Capture the cell that displays the provided text and extract its (X, Y) central coordinate. 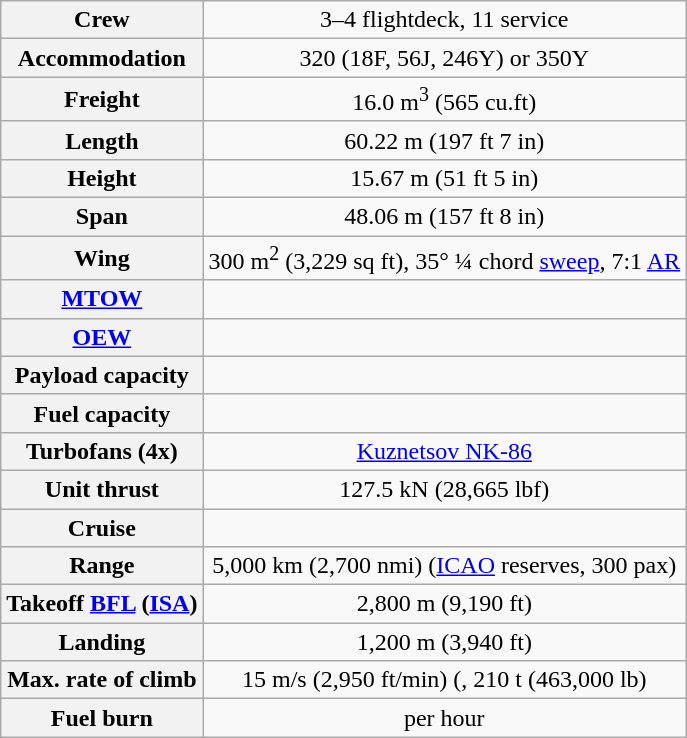
Cruise (102, 528)
Crew (102, 20)
Freight (102, 100)
Fuel capacity (102, 413)
3–4 flightdeck, 11 service (444, 20)
16.0 m3 (565 cu.ft) (444, 100)
Fuel burn (102, 718)
MTOW (102, 299)
300 m2 (3,229 sq ft), 35° ¼ chord sweep, 7:1 AR (444, 258)
Accommodation (102, 58)
Turbofans (4x) (102, 451)
Height (102, 178)
5,000 km (2,700 nmi) (ICAO reserves, 300 pax) (444, 566)
Landing (102, 642)
Wing (102, 258)
60.22 m (197 ft 7 in) (444, 140)
Range (102, 566)
Span (102, 217)
Max. rate of climb (102, 680)
127.5 kN (28,665 lbf) (444, 489)
Takeoff BFL (ISA) (102, 604)
OEW (102, 337)
320 (18F, 56J, 246Y) or 350Y (444, 58)
Unit thrust (102, 489)
2,800 m (9,190 ft) (444, 604)
Kuznetsov NK-86 (444, 451)
Payload capacity (102, 375)
Length (102, 140)
48.06 m (157 ft 8 in) (444, 217)
15.67 m (51 ft 5 in) (444, 178)
1,200 m (3,940 ft) (444, 642)
15 m/s (2,950 ft/min) (, 210 t (463,000 lb) (444, 680)
per hour (444, 718)
